Return the (x, y) coordinate for the center point of the cell that contains the specified text.  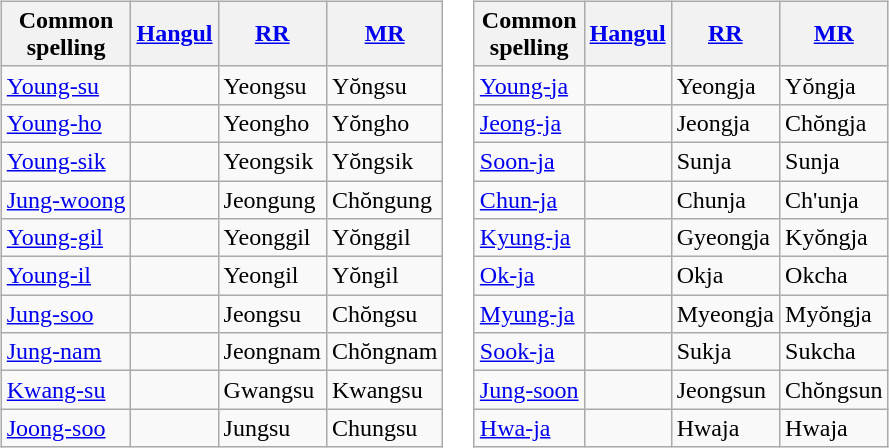
Chŏngnam (384, 352)
Jeongsu (272, 314)
Chungsu (384, 428)
Myeongja (725, 314)
Myŏngja (834, 314)
Young-il (66, 276)
Yŏngsik (384, 161)
Kyŏngja (834, 238)
Kwang-su (66, 390)
Yŏngho (384, 123)
Jung-woong (66, 199)
Yeongil (272, 276)
Gwangsu (272, 390)
Yŏngil (384, 276)
Jeongnam (272, 352)
Sukja (725, 352)
Chŏngsun (834, 390)
Yeongja (725, 85)
Chŏngja (834, 123)
Kwangsu (384, 390)
Young-sik (66, 161)
Sook-ja (529, 352)
Hwa-ja (529, 428)
Jungsu (272, 428)
Jeong-ja (529, 123)
Okja (725, 276)
Jeongsun (725, 390)
Jung-soon (529, 390)
Jeongung (272, 199)
Joong-soo (66, 428)
Jung-nam (66, 352)
Jeongja (725, 123)
Ok-ja (529, 276)
Chunja (725, 199)
Yŏngja (834, 85)
Yeonggil (272, 238)
Young-gil (66, 238)
Yŏnggil (384, 238)
Jung-soo (66, 314)
Yeongsik (272, 161)
Young-ja (529, 85)
Yeongsu (272, 85)
Chŏngung (384, 199)
Okcha (834, 276)
Young-su (66, 85)
Yŏngsu (384, 85)
Gyeongja (725, 238)
Soon-ja (529, 161)
Kyung-ja (529, 238)
Chun-ja (529, 199)
Yeongho (272, 123)
Sukcha (834, 352)
Young-ho (66, 123)
Chŏngsu (384, 314)
Myung-ja (529, 314)
Ch'unja (834, 199)
